Scan for the cell matching the given text and deliver its (x, y) coordinate at center. 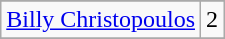
2 (212, 20)
Billy Christopoulos (101, 20)
